For the text-containing cell, return its midpoint in [X, Y] coordinate format. 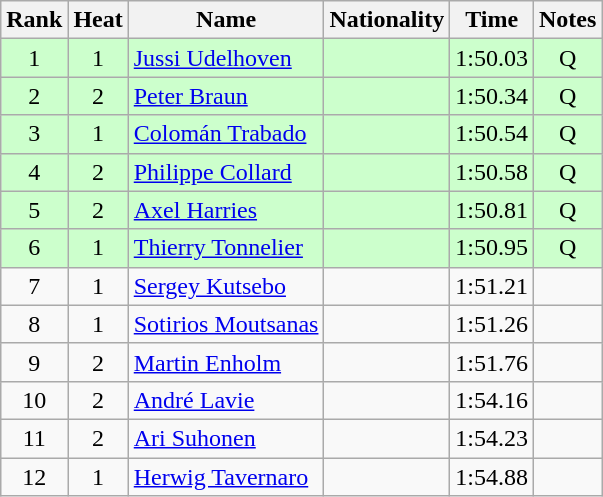
4 [34, 172]
1:50.03 [492, 58]
Colomán Trabado [226, 134]
Sergey Kutsebo [226, 286]
Rank [34, 20]
André Lavie [226, 400]
Herwig Tavernaro [226, 477]
Sotirios Moutsanas [226, 324]
Nationality [387, 20]
Ari Suhonen [226, 438]
9 [34, 362]
1:54.88 [492, 477]
7 [34, 286]
1:50.95 [492, 248]
8 [34, 324]
11 [34, 438]
3 [34, 134]
1:54.23 [492, 438]
1:51.76 [492, 362]
1:50.81 [492, 210]
10 [34, 400]
Jussi Udelhoven [226, 58]
12 [34, 477]
Axel Harries [226, 210]
Philippe Collard [226, 172]
1:50.58 [492, 172]
Thierry Tonnelier [226, 248]
Time [492, 20]
1:51.26 [492, 324]
1:50.34 [492, 96]
1:51.21 [492, 286]
5 [34, 210]
Heat [98, 20]
6 [34, 248]
Name [226, 20]
Martin Enholm [226, 362]
Peter Braun [226, 96]
1:50.54 [492, 134]
1:54.16 [492, 400]
Notes [567, 20]
